Return the (X, Y) coordinate for the center point of the cell that contains the specified text.  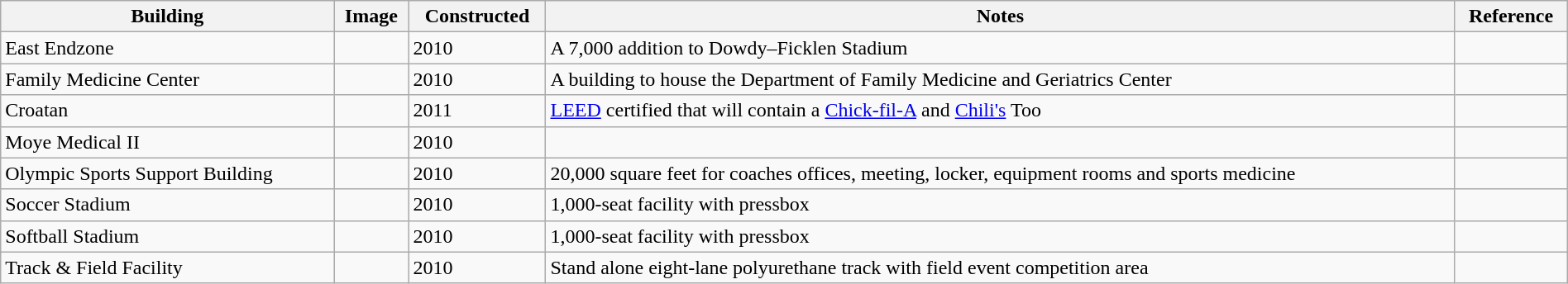
Softball Stadium (167, 236)
Family Medicine Center (167, 79)
Soccer Stadium (167, 205)
Image (371, 17)
Building (167, 17)
Moye Medical II (167, 142)
Stand alone eight-lane polyurethane track with field event competition area (1001, 267)
Reference (1511, 17)
Notes (1001, 17)
Track & Field Facility (167, 267)
A building to house the Department of Family Medicine and Geriatrics Center (1001, 79)
2011 (477, 111)
A 7,000 addition to Dowdy–Ficklen Stadium (1001, 48)
LEED certified that will contain a Chick-fil-A and Chili's Too (1001, 111)
Constructed (477, 17)
20,000 square feet for coaches offices, meeting, locker, equipment rooms and sports medicine (1001, 173)
Croatan (167, 111)
Olympic Sports Support Building (167, 173)
East Endzone (167, 48)
